Output the (x, y) coordinate of the center of the cell containing the given text.  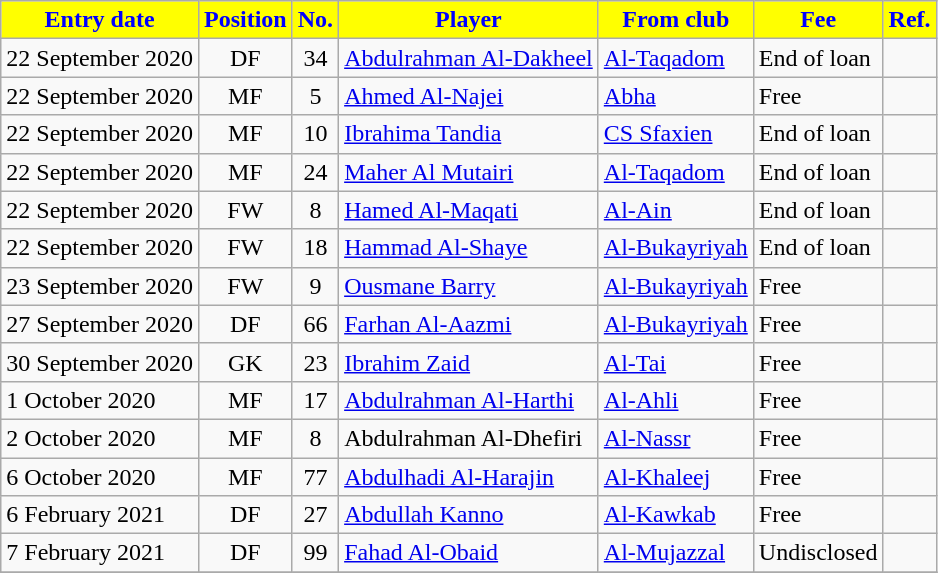
Ahmed Al-Najei (469, 96)
23 (315, 362)
GK (245, 362)
9 (315, 286)
Al-Kawkab (676, 515)
Abdulrahman Al-Dhefiri (469, 438)
Al-Khaleej (676, 477)
18 (315, 248)
2 October 2020 (100, 438)
Fahad Al-Obaid (469, 553)
Al-Mujazzal (676, 553)
Al-Tai (676, 362)
Abha (676, 96)
5 (315, 96)
1 October 2020 (100, 400)
Al-Ahli (676, 400)
Position (245, 20)
Abdullah Kanno (469, 515)
34 (315, 58)
Al-Ain (676, 210)
66 (315, 324)
30 September 2020 (100, 362)
Abdulrahman Al-Harthi (469, 400)
6 October 2020 (100, 477)
Fee (818, 20)
24 (315, 172)
Ibrahima Tandia (469, 134)
27 September 2020 (100, 324)
Farhan Al-Aazmi (469, 324)
Ousmane Barry (469, 286)
Abdulhadi Al-Harajin (469, 477)
Maher Al Mutairi (469, 172)
Ibrahim Zaid (469, 362)
99 (315, 553)
Hammad Al-Shaye (469, 248)
Abdulrahman Al-Dakheel (469, 58)
Player (469, 20)
No. (315, 20)
77 (315, 477)
6 February 2021 (100, 515)
Hamed Al-Maqati (469, 210)
Undisclosed (818, 553)
27 (315, 515)
Al-Nassr (676, 438)
17 (315, 400)
Ref. (910, 20)
23 September 2020 (100, 286)
CS Sfaxien (676, 134)
7 February 2021 (100, 553)
Entry date (100, 20)
10 (315, 134)
From club (676, 20)
